Detect which cell encompasses the target text, then output its (x, y) center coordinate. 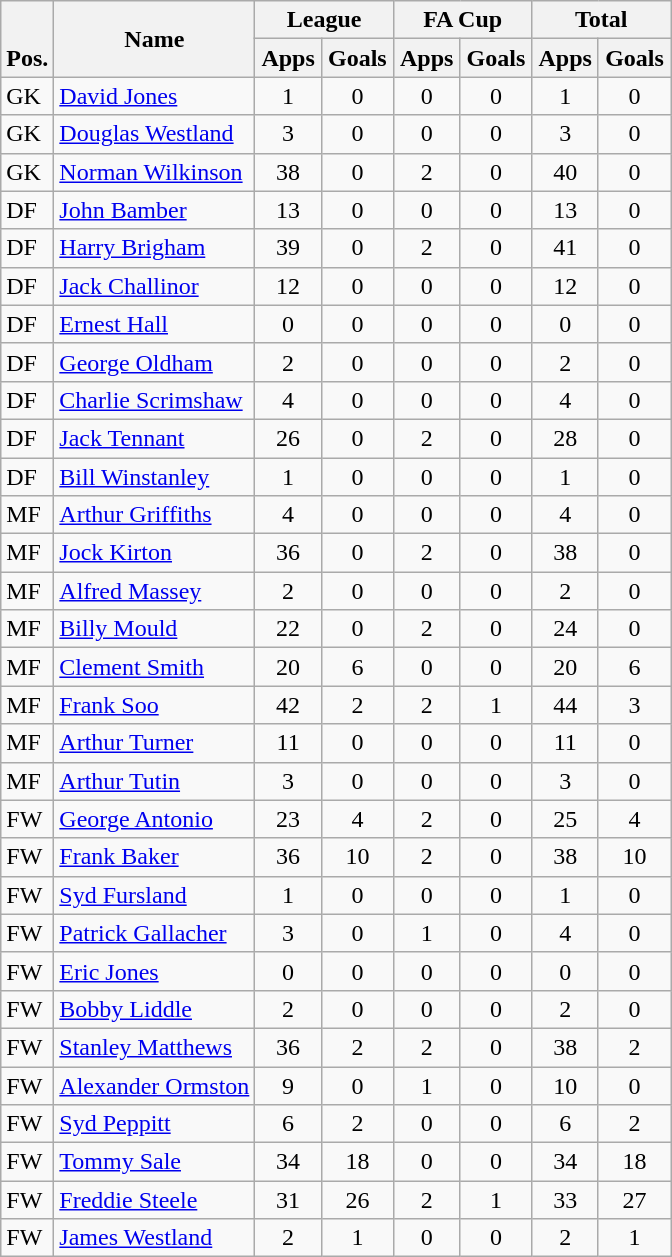
League (324, 20)
31 (288, 1200)
Charlie Scrimshaw (154, 400)
FA Cup (462, 20)
John Bamber (154, 210)
Arthur Turner (154, 743)
Bill Winstanley (154, 477)
Stanley Matthews (154, 1047)
22 (288, 629)
Total (602, 20)
Billy Mould (154, 629)
9 (288, 1085)
Ernest Hall (154, 324)
24 (566, 629)
42 (288, 705)
Jack Tennant (154, 438)
Bobby Liddle (154, 1009)
Harry Brigham (154, 248)
Norman Wilkinson (154, 172)
David Jones (154, 96)
Alfred Massey (154, 591)
Name (154, 39)
Douglas Westland (154, 134)
George Oldham (154, 362)
Clement Smith (154, 667)
Arthur Tutin (154, 781)
27 (634, 1200)
Alexander Ormston (154, 1085)
44 (566, 705)
Arthur Griffiths (154, 515)
23 (288, 819)
Syd Peppitt (154, 1124)
25 (566, 819)
Jock Kirton (154, 553)
41 (566, 248)
40 (566, 172)
Pos. (28, 39)
Syd Fursland (154, 895)
Patrick Gallacher (154, 933)
James Westland (154, 1238)
Tommy Sale (154, 1162)
33 (566, 1200)
Frank Baker (154, 857)
Freddie Steele (154, 1200)
39 (288, 248)
George Antonio (154, 819)
Eric Jones (154, 971)
28 (566, 438)
Frank Soo (154, 705)
Jack Challinor (154, 286)
